Detect which cell encompasses the target text, then output its [x, y] center coordinate. 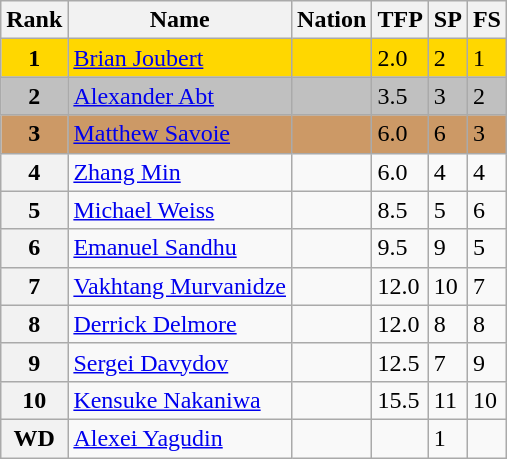
Name [180, 20]
2.0 [400, 58]
11 [448, 400]
Sergei Davydov [180, 362]
Michael Weiss [180, 210]
15.5 [400, 400]
Zhang Min [180, 172]
Alexander Abt [180, 96]
Alexei Yagudin [180, 438]
Nation [332, 20]
Brian Joubert [180, 58]
Derrick Delmore [180, 324]
Vakhtang Murvanidze [180, 286]
WD [34, 438]
12.5 [400, 362]
8.5 [400, 210]
Matthew Savoie [180, 134]
Rank [34, 20]
TFP [400, 20]
FS [486, 20]
SP [448, 20]
9.5 [400, 248]
Kensuke Nakaniwa [180, 400]
3.5 [400, 96]
Emanuel Sandhu [180, 248]
